Identify which cell holds the provided text, then report its [x, y] central coordinate. 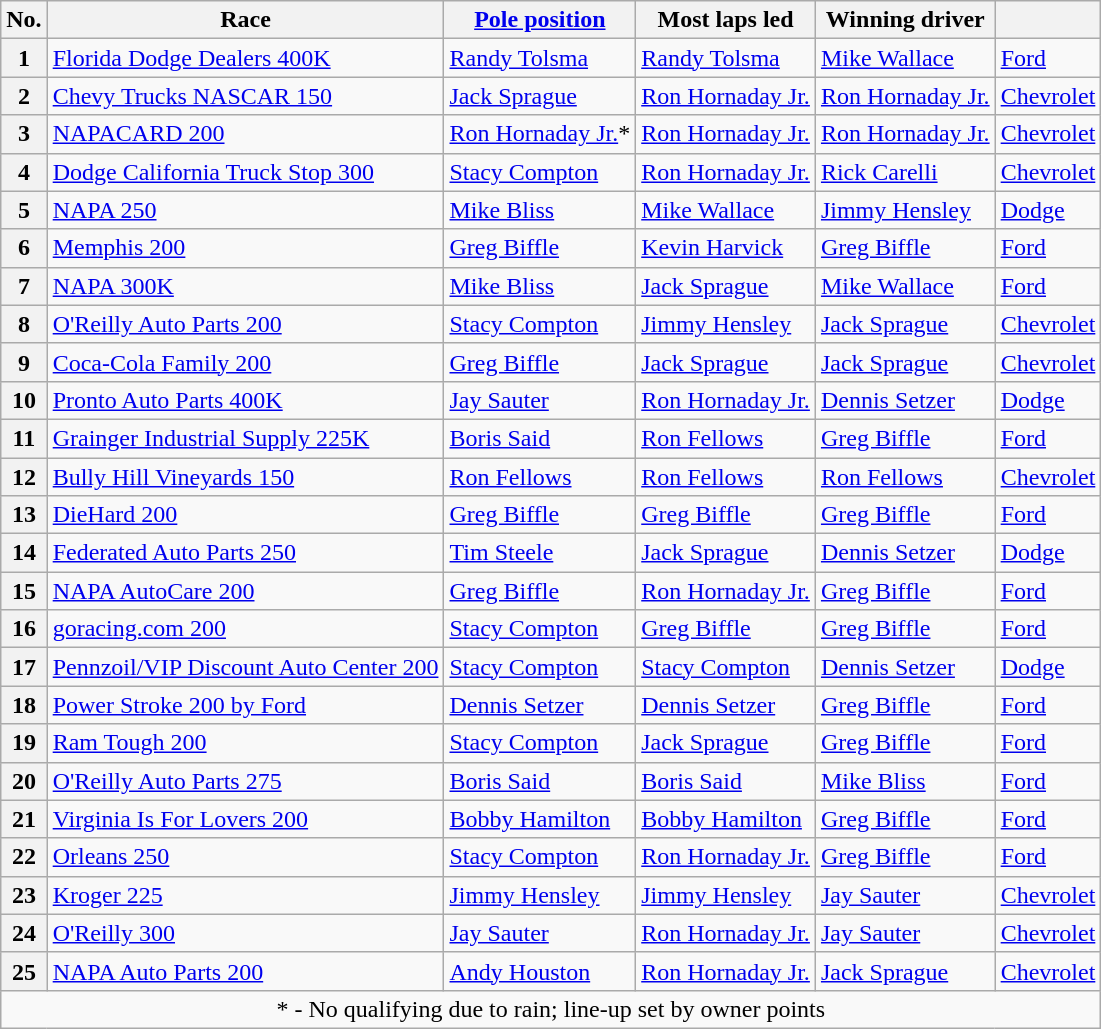
Ron Hornaday Jr.* [540, 134]
Pennzoil/VIP Discount Auto Center 200 [246, 667]
14 [24, 553]
1 [24, 58]
Pronto Auto Parts 400K [246, 400]
8 [24, 324]
Dodge California Truck Stop 300 [246, 172]
O'Reilly 300 [246, 933]
16 [24, 629]
25 [24, 971]
12 [24, 477]
Winning driver [905, 20]
Race [246, 20]
Coca-Cola Family 200 [246, 362]
Grainger Industrial Supply 225K [246, 438]
5 [24, 210]
Florida Dodge Dealers 400K [246, 58]
11 [24, 438]
NAPA 300K [246, 286]
20 [24, 781]
23 [24, 895]
Federated Auto Parts 250 [246, 553]
4 [24, 172]
Kevin Harvick [726, 248]
Ram Tough 200 [246, 743]
NAPACARD 200 [246, 134]
goracing.com 200 [246, 629]
Tim Steele [540, 553]
Rick Carelli [905, 172]
Kroger 225 [246, 895]
NAPA AutoCare 200 [246, 591]
O'Reilly Auto Parts 275 [246, 781]
Virginia Is For Lovers 200 [246, 819]
Pole position [540, 20]
Bully Hill Vineyards 150 [246, 477]
Memphis 200 [246, 248]
6 [24, 248]
18 [24, 705]
10 [24, 400]
NAPA Auto Parts 200 [246, 971]
24 [24, 933]
Orleans 250 [246, 857]
21 [24, 819]
3 [24, 134]
Power Stroke 200 by Ford [246, 705]
No. [24, 20]
NAPA 250 [246, 210]
7 [24, 286]
22 [24, 857]
Most laps led [726, 20]
2 [24, 96]
15 [24, 591]
* - No qualifying due to rain; line-up set by owner points [551, 1009]
13 [24, 515]
Andy Houston [540, 971]
DieHard 200 [246, 515]
O'Reilly Auto Parts 200 [246, 324]
Chevy Trucks NASCAR 150 [246, 96]
17 [24, 667]
9 [24, 362]
19 [24, 743]
